For the text-containing cell, return its midpoint in [X, Y] coordinate format. 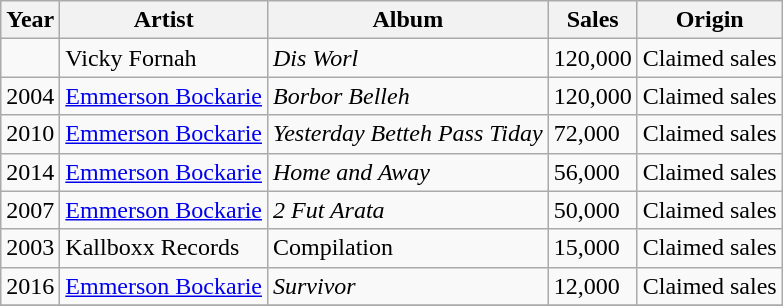
Artist [164, 20]
Borbor Belleh [408, 96]
Dis Worl [408, 58]
2004 [30, 96]
2007 [30, 210]
Yesterday Betteh Pass Tiday [408, 134]
2003 [30, 248]
72,000 [592, 134]
56,000 [592, 172]
Survivor [408, 286]
15,000 [592, 248]
2010 [30, 134]
Compilation [408, 248]
2016 [30, 286]
2014 [30, 172]
Kallboxx Records [164, 248]
Vicky Fornah [164, 58]
Year [30, 20]
2 Fut Arata [408, 210]
12,000 [592, 286]
Origin [710, 20]
50,000 [592, 210]
Sales [592, 20]
Album [408, 20]
Home and Away [408, 172]
